Extract the (X, Y) coordinate from the center of the cell holding the provided text.  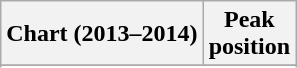
Chart (2013–2014) (102, 34)
Peakposition (249, 34)
